Scan for the cell matching the given text and deliver its [X, Y] coordinate at center. 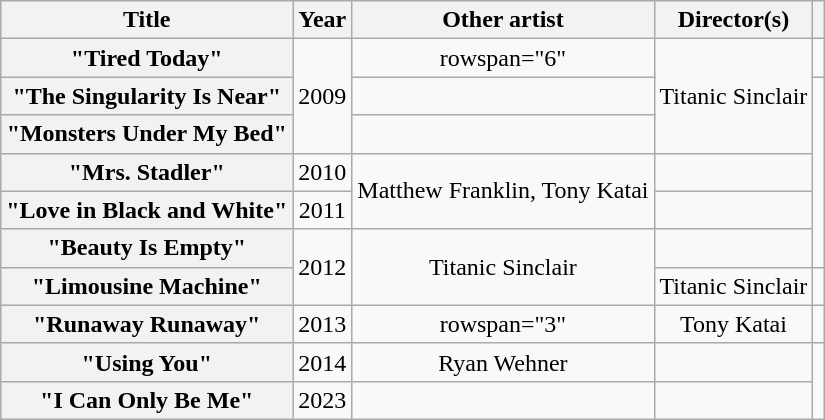
2013 [322, 324]
"The Singularity Is Near" [147, 96]
2014 [322, 362]
"Monsters Under My Bed" [147, 134]
Other artist [503, 20]
"Love in Black and White" [147, 210]
Year [322, 20]
"I Can Only Be Me" [147, 400]
"Limousine Machine" [147, 286]
"Using You" [147, 362]
2011 [322, 210]
rowspan="6" [503, 58]
2009 [322, 96]
Title [147, 20]
rowspan="3" [503, 324]
"Runaway Runaway" [147, 324]
2010 [322, 172]
2012 [322, 267]
"Beauty Is Empty" [147, 248]
Director(s) [734, 20]
"Tired Today" [147, 58]
Matthew Franklin, Tony Katai [503, 191]
"Mrs. Stadler" [147, 172]
Tony Katai [734, 324]
2023 [322, 400]
Ryan Wehner [503, 362]
